Provide the [x, y] coordinate of the cell's center where the given text is located.  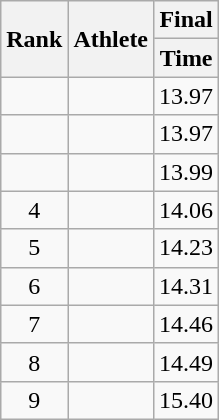
14.23 [186, 248]
7 [34, 324]
9 [34, 400]
Rank [34, 39]
4 [34, 210]
15.40 [186, 400]
Final [186, 20]
14.06 [186, 210]
Athlete [111, 39]
6 [34, 286]
Time [186, 58]
8 [34, 362]
5 [34, 248]
14.49 [186, 362]
14.31 [186, 286]
13.99 [186, 172]
14.46 [186, 324]
